Scan for the cell matching the given text and deliver its [x, y] coordinate at center. 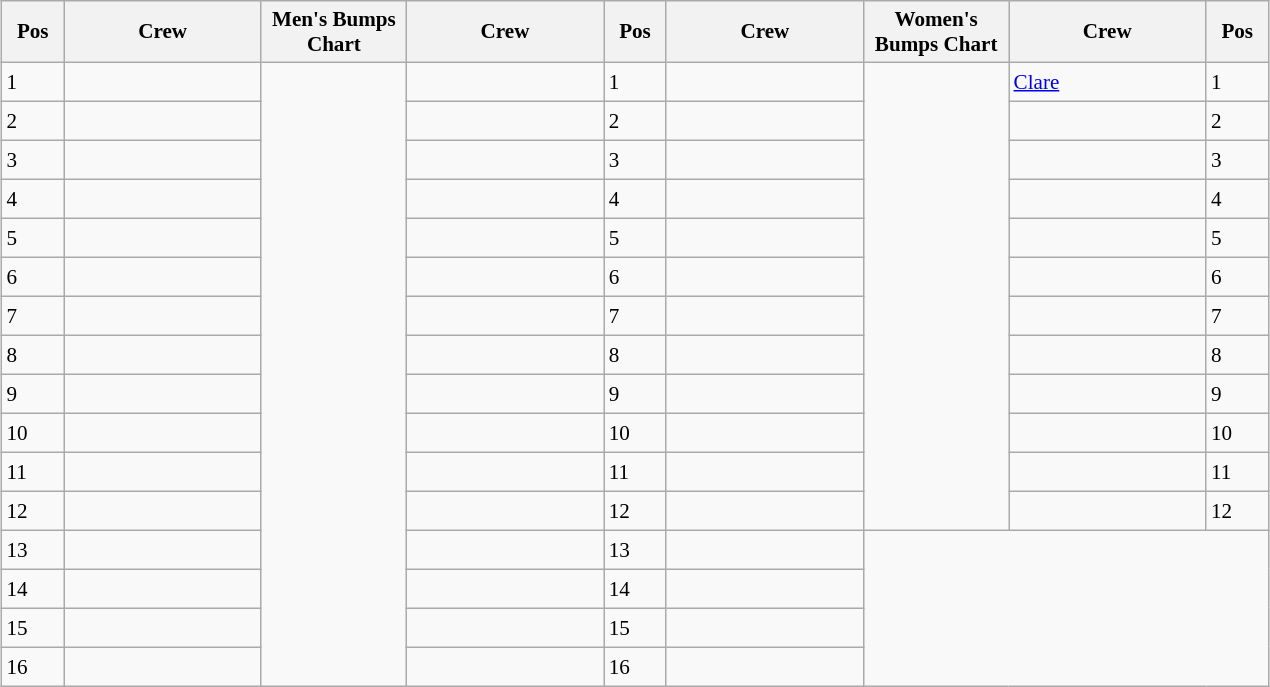
Clare [1108, 82]
Women's Bumps Chart [936, 32]
Men's Bumps Chart [334, 32]
